Scan for the cell matching the given text and deliver its [x, y] coordinate at center. 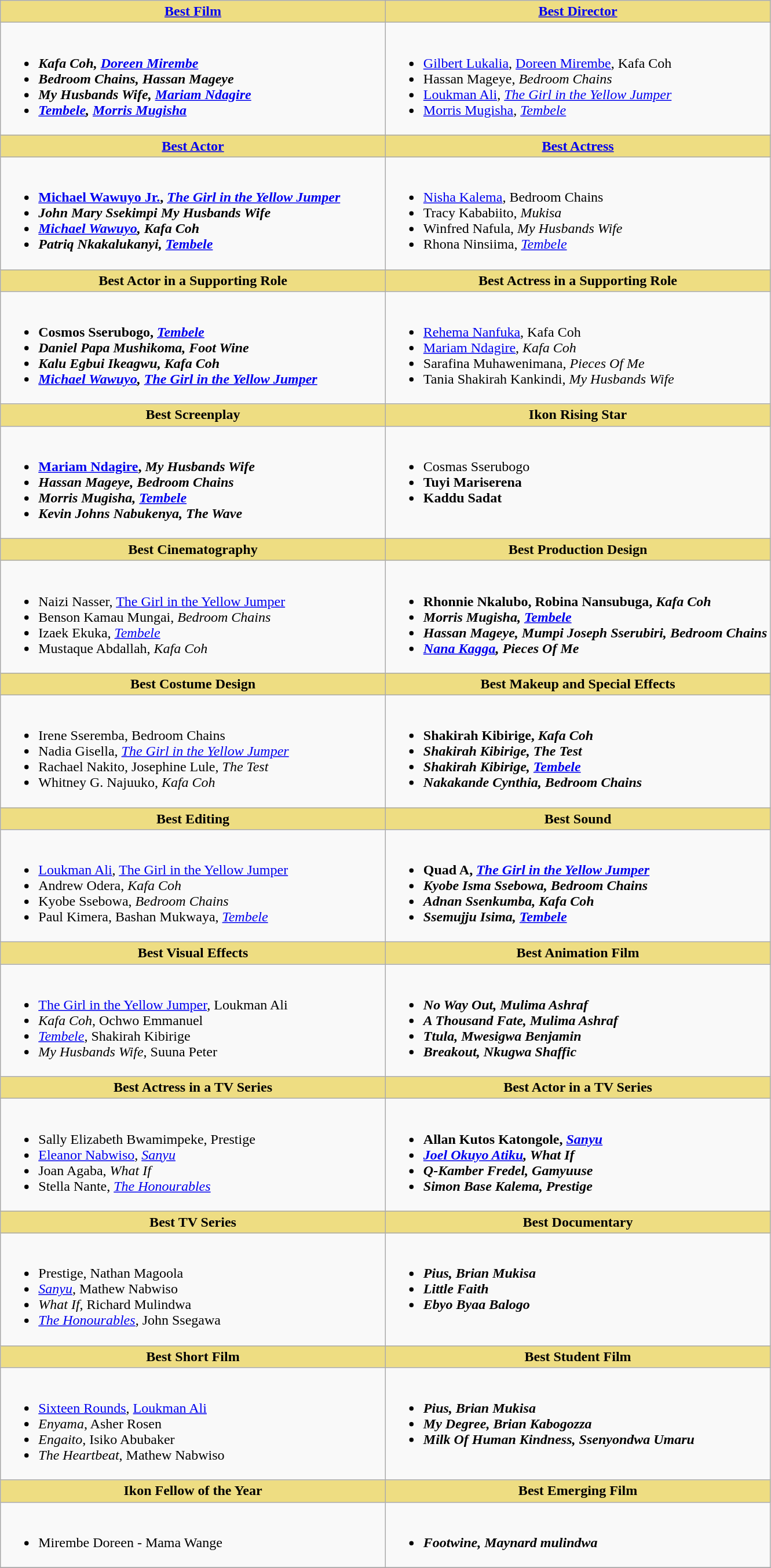
Best Actor in a TV Series [578, 1088]
Ikon Rising Star [578, 415]
Best Documentary [578, 1222]
Ikon Fellow of the Year [193, 1491]
Prestige, Nathan MagoolaSanyu, Mathew NabwisoWhat If, Richard MulindwaThe Honourables, John Ssegawa [193, 1289]
Best Production Design [578, 549]
Allan Kutos Katongole, SanyuJoel Okuyo Atiku, What IfQ-Kamber Fredel, GamyuuseSimon Base Kalema, Prestige [578, 1155]
Rehema Nanfuka, Kafa CohMariam Ndagire, Kafa CohSarafina Muhawenimana, Pieces Of MeTania Shakirah Kankindi, My Husbands Wife [578, 348]
Best Makeup and Special Effects [578, 684]
No Way Out, Mulima AshrafA Thousand Fate, Mulima AshrafTtula, Mwesigwa BenjaminBreakout, Nkugwa Shaffic [578, 1020]
Best TV Series [193, 1222]
Gilbert Lukalia, Doreen Mirembe, Kafa CohHassan Mageye, Bedroom ChainsLoukman Ali, The Girl in the Yellow JumperMorris Mugisha, Tembele [578, 79]
Footwine, Maynard mulindwa [578, 1534]
Best Cinematography [193, 549]
Sally Elizabeth Bwamimpeke, PrestigeEleanor Nabwiso, SanyuJoan Agaba, What IfStella Nante, The Honourables [193, 1155]
Rhonnie Nkalubo, Robina Nansubuga, Kafa CohMorris Mugisha, TembeleHassan Mageye, Mumpi Joseph Sserubiri, Bedroom ChainsNana Kagga, Pieces Of Me [578, 617]
Shakirah Kibirige, Kafa CohShakirah Kibirige, The TestShakirah Kibirige, TembeleNakakande Cynthia, Bedroom Chains [578, 751]
Best Editing [193, 819]
Best Short Film [193, 1356]
Best Student Film [578, 1356]
Naizi Nasser, The Girl in the Yellow JumperBenson Kamau Mungai, Bedroom ChainsIzaek Ekuka, TembeleMustaque Abdallah, Kafa Coh [193, 617]
Irene Sseremba, Bedroom ChainsNadia Gisella, The Girl in the Yellow JumperRachael Nakito, Josephine Lule, The TestWhitney G. Najuuko, Kafa Coh [193, 751]
Mariam Ndagire, My Husbands WifeHassan Mageye, Bedroom ChainsMorris Mugisha, TembeleKevin Johns Nabukenya, The Wave [193, 482]
Best Screenplay [193, 415]
Pius, Brian MukisaMy Degree, Brian KabogozzaMilk Of Human Kindness, Ssenyondwa Umaru [578, 1424]
Best Costume Design [193, 684]
Best Actress [578, 146]
Best Emerging Film [578, 1491]
Quad A, The Girl in the Yellow JumperKyobe Isma Ssebowa, Bedroom ChainsAdnan Ssenkumba, Kafa CohSsemujju Isima, Tembele [578, 886]
Best Actress in a Supporting Role [578, 280]
The Girl in the Yellow Jumper, Loukman AliKafa Coh, Ochwo EmmanuelTembele, Shakirah KibirigeMy Husbands Wife, Suuna Peter [193, 1020]
Best Visual Effects [193, 953]
Best Actor in a Supporting Role [193, 280]
Cosmas SserubogoTuyi MariserenaKaddu Sadat [578, 482]
Pius, Brian MukisaLittle FaithEbyo Byaa Balogo [578, 1289]
Best Actor [193, 146]
Cosmos Sserubogo, TembeleDaniel Papa Mushikoma, Foot WineKalu Egbui Ikeagwu, Kafa CohMichael Wawuyo, The Girl in the Yellow Jumper [193, 348]
Best Animation Film [578, 953]
Nisha Kalema, Bedroom ChainsTracy Kababiito, MukisaWinfred Nafula, My Husbands WifeRhona Ninsiima, Tembele [578, 213]
Best Actress in a TV Series [193, 1088]
Kafa Coh, Doreen MirembeBedroom Chains, Hassan MageyeMy Husbands Wife, Mariam NdagireTembele, Morris Mugisha [193, 79]
Best Director [578, 12]
Michael Wawuyo Jr., The Girl in the Yellow JumperJohn Mary Ssekimpi My Husbands WifeMichael Wawuyo, Kafa CohPatriq Nkakalukanyi, Tembele [193, 213]
Best Film [193, 12]
Mirembe Doreen - Mama Wange [193, 1534]
Sixteen Rounds, Loukman AliEnyama, Asher RosenEngaito, Isiko AbubakerThe Heartbeat, Mathew Nabwiso [193, 1424]
Loukman Ali, The Girl in the Yellow JumperAndrew Odera, Kafa CohKyobe Ssebowa, Bedroom ChainsPaul Kimera, Bashan Mukwaya, Tembele [193, 886]
Best Sound [578, 819]
